Determine the (x, y) coordinate at the center of the cell enclosing the given text.  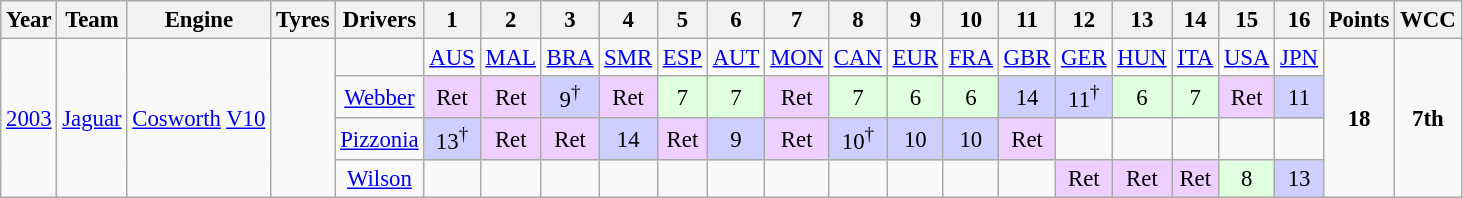
CAN (858, 58)
Year (29, 20)
Points (1358, 20)
ITA (1196, 58)
FRA (970, 58)
Engine (199, 20)
GER (1084, 58)
4 (628, 20)
Pizzonia (380, 139)
MAL (510, 58)
MON (797, 58)
11† (1084, 97)
EUR (915, 58)
16 (1300, 20)
Tyres (303, 20)
JPN (1300, 58)
HUN (1142, 58)
BRA (570, 58)
15 (1247, 20)
3 (570, 20)
5 (682, 20)
USA (1247, 58)
GBR (1026, 58)
13† (452, 139)
AUT (736, 58)
WCC (1428, 20)
Drivers (380, 20)
Wilson (380, 179)
SMR (628, 58)
10† (858, 139)
AUS (452, 58)
ESP (682, 58)
12 (1084, 20)
2 (510, 20)
9† (570, 97)
Team (92, 20)
1 (452, 20)
Webber (380, 97)
